Detect which cell encompasses the target text, then output its (x, y) center coordinate. 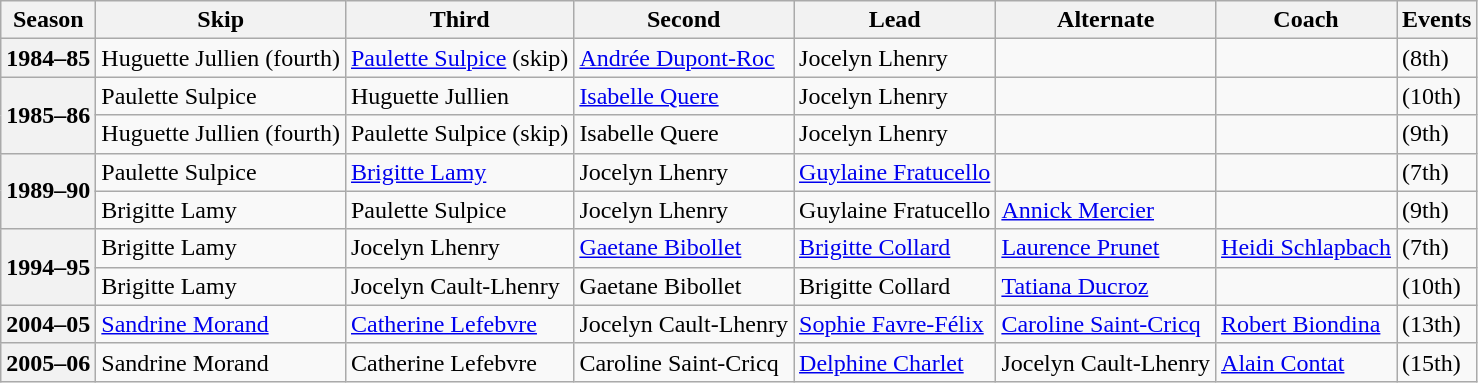
Lead (895, 20)
Alain Contat (1306, 362)
1989–90 (48, 191)
1985–86 (48, 115)
1984–85 (48, 58)
(15th) (1437, 362)
Laurence Prunet (1106, 248)
Events (1437, 20)
Robert Biondina (1306, 324)
2004–05 (48, 324)
Third (459, 20)
Second (684, 20)
Huguette Jullien (459, 96)
(8th) (1437, 58)
Andrée Dupont-Roc (684, 58)
Season (48, 20)
1994–95 (48, 267)
Delphine Charlet (895, 362)
Alternate (1106, 20)
Annick Mercier (1106, 210)
2005–06 (48, 362)
Sophie Favre-Félix (895, 324)
Coach (1306, 20)
Heidi Schlapbach (1306, 248)
Skip (221, 20)
Tatiana Ducroz (1106, 286)
(13th) (1437, 324)
